From the cell containing the given text, extract its center point as (x, y) coordinate. 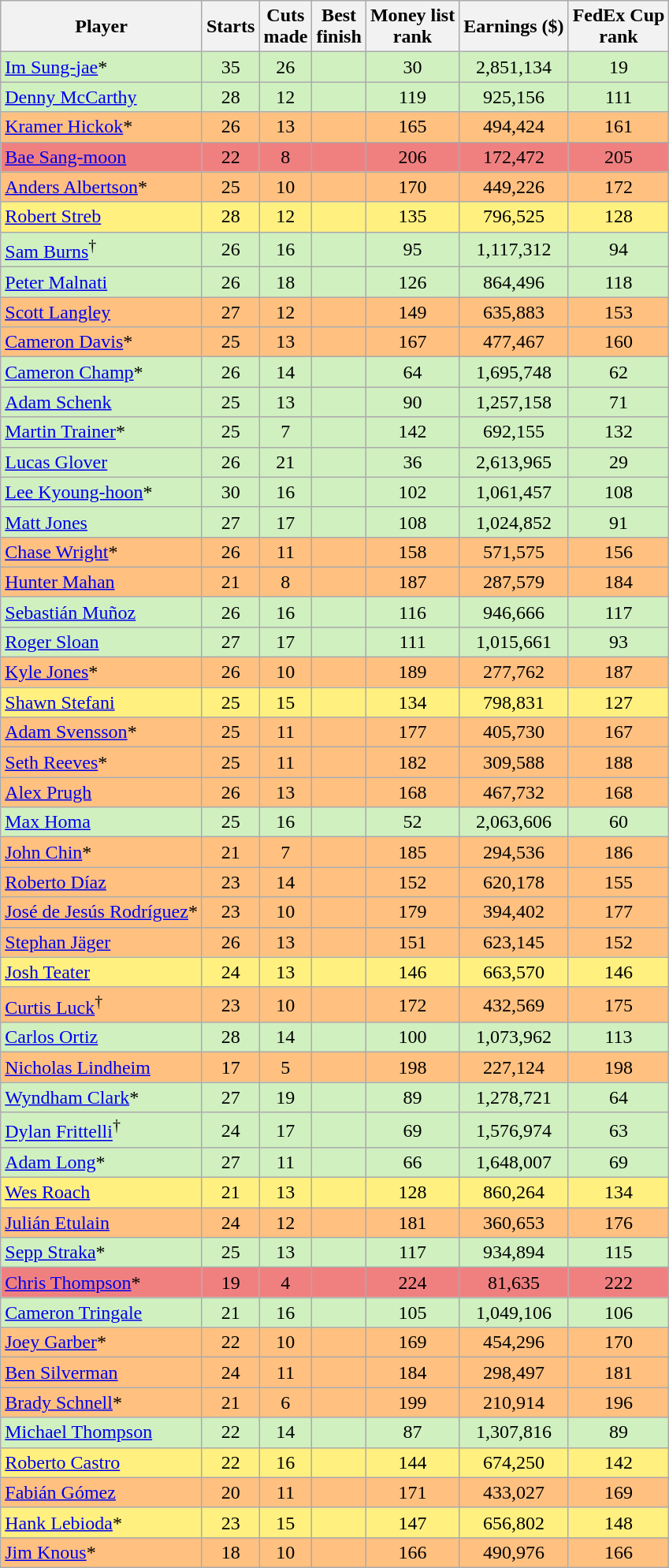
798,831 (514, 702)
148 (619, 1522)
Martin Trainer* (102, 432)
620,178 (514, 882)
298,497 (514, 1372)
394,402 (514, 912)
2,063,606 (514, 822)
Stephan Jäger (102, 942)
Seth Reeves* (102, 762)
Matt Jones (102, 522)
Lee Kyoung-hoon* (102, 492)
4 (285, 1283)
294,536 (514, 852)
175 (619, 1004)
Robert Streb (102, 217)
1,061,457 (514, 492)
1,015,661 (514, 642)
925,156 (514, 97)
467,732 (514, 792)
Starts (230, 27)
90 (412, 402)
Alex Prugh (102, 792)
1,695,748 (514, 372)
Josh Teater (102, 972)
Shawn Stefani (102, 702)
494,424 (514, 127)
6 (285, 1402)
1,576,974 (514, 1130)
222 (619, 1283)
172,472 (514, 157)
210,914 (514, 1402)
Im Sung-jae* (102, 67)
Bestfinish (339, 27)
Cameron Tringale (102, 1313)
1,307,816 (514, 1432)
1,117,312 (514, 249)
477,467 (514, 342)
Lucas Glover (102, 462)
Wyndham Clark* (102, 1097)
277,762 (514, 672)
182 (412, 762)
153 (619, 312)
205 (619, 157)
1,024,852 (514, 522)
Cameron Davis* (102, 342)
864,496 (514, 282)
2,851,134 (514, 67)
196 (619, 1402)
1,648,007 (514, 1163)
185 (412, 852)
5 (285, 1067)
623,145 (514, 942)
155 (619, 882)
571,575 (514, 552)
490,976 (514, 1552)
1,073,962 (514, 1037)
432,569 (514, 1004)
149 (412, 312)
224 (412, 1283)
Hunter Mahan (102, 582)
635,883 (514, 312)
Sebastián Muñoz (102, 612)
Scott Langley (102, 312)
FedEx Cuprank (619, 27)
Kramer Hickok* (102, 127)
Roberto Díaz (102, 882)
81,635 (514, 1283)
176 (619, 1223)
93 (619, 642)
1,257,158 (514, 402)
Sepp Straka* (102, 1253)
John Chin* (102, 852)
663,570 (514, 972)
171 (412, 1492)
1,278,721 (514, 1097)
160 (619, 342)
20 (230, 1492)
165 (412, 127)
Anders Albertson* (102, 187)
52 (412, 822)
Denny McCarthy (102, 97)
36 (412, 462)
Jim Knous* (102, 1552)
135 (412, 217)
Dylan Frittelli† (102, 1130)
Sam Burns† (102, 249)
144 (412, 1462)
113 (619, 1037)
206 (412, 157)
186 (619, 852)
91 (619, 522)
Adam Long* (102, 1163)
Chase Wright* (102, 552)
189 (412, 672)
161 (619, 127)
José de Jesús Rodríguez* (102, 912)
115 (619, 1253)
106 (619, 1313)
29 (619, 462)
71 (619, 402)
Earnings ($) (514, 27)
Kyle Jones* (102, 672)
405,730 (514, 732)
Hank Lebioda* (102, 1522)
2,613,965 (514, 462)
132 (619, 432)
118 (619, 282)
934,894 (514, 1253)
95 (412, 249)
Brady Schnell* (102, 1402)
Roberto Castro (102, 1462)
449,226 (514, 187)
Adam Svensson* (102, 732)
105 (412, 1313)
1,049,106 (514, 1313)
860,264 (514, 1193)
116 (412, 612)
946,666 (514, 612)
60 (619, 822)
309,588 (514, 762)
692,155 (514, 432)
Nicholas Lindheim (102, 1067)
227,124 (514, 1067)
Max Homa (102, 822)
119 (412, 97)
Curtis Luck† (102, 1004)
151 (412, 942)
796,525 (514, 217)
Julián Etulain (102, 1223)
433,027 (514, 1492)
Bae Sang-moon (102, 157)
Money listrank (412, 27)
158 (412, 552)
87 (412, 1432)
126 (412, 282)
Adam Schenk (102, 402)
Cameron Champ* (102, 372)
674,250 (514, 1462)
66 (412, 1163)
Player (102, 27)
Wes Roach (102, 1193)
127 (619, 702)
147 (412, 1522)
Michael Thompson (102, 1432)
287,579 (514, 582)
360,653 (514, 1223)
Peter Malnati (102, 282)
94 (619, 249)
102 (412, 492)
Cutsmade (285, 27)
Ben Silverman (102, 1372)
35 (230, 67)
188 (619, 762)
Joey Garber* (102, 1343)
454,296 (514, 1343)
Roger Sloan (102, 642)
Carlos Ortiz (102, 1037)
63 (619, 1130)
656,802 (514, 1522)
156 (619, 552)
100 (412, 1037)
Chris Thompson* (102, 1283)
199 (412, 1402)
Fabián Gómez (102, 1492)
62 (619, 372)
179 (412, 912)
